Scan for the cell matching the given text and deliver its (x, y) coordinate at center. 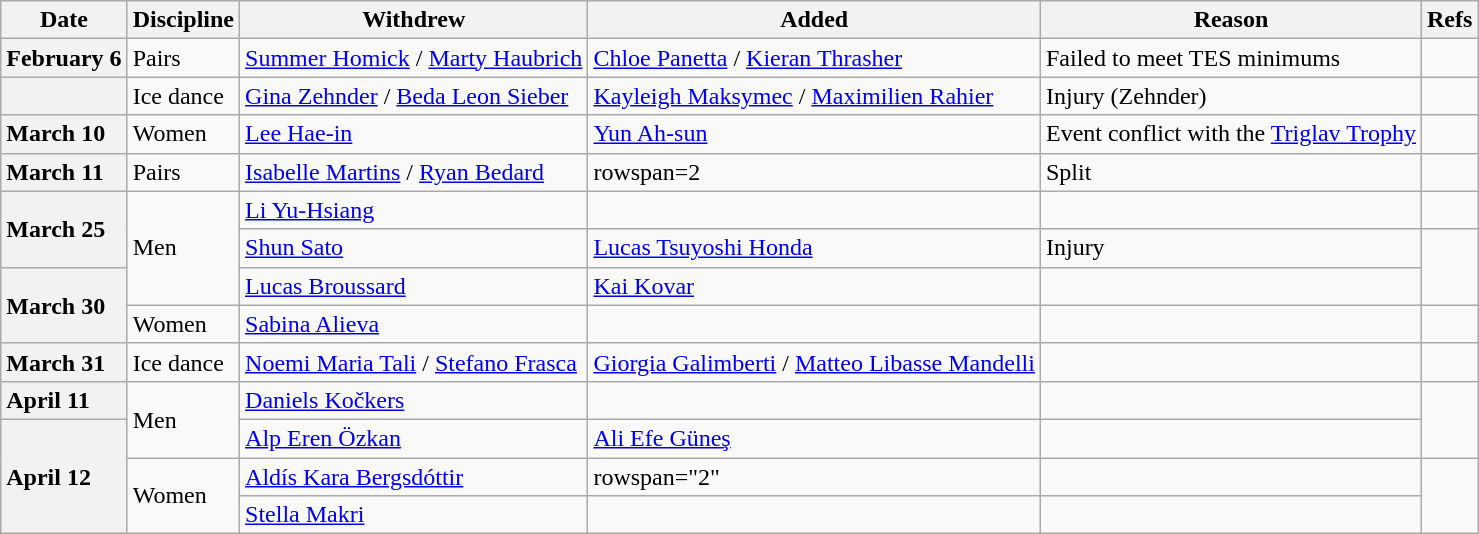
Failed to meet TES minimums (1230, 58)
Withdrew (414, 20)
Stella Makri (414, 515)
Kayleigh Maksymec / Maximilien Rahier (814, 96)
Sabina Alieva (414, 324)
March 25 (64, 229)
Noemi Maria Tali / Stefano Frasca (414, 362)
April 12 (64, 476)
rowspan="2" (814, 477)
Discipline (183, 20)
Split (1230, 172)
Shun Sato (414, 248)
Daniels Kočkers (414, 400)
March 30 (64, 305)
Injury (1230, 248)
February 6 (64, 58)
March 11 (64, 172)
Gina Zehnder / Beda Leon Sieber (414, 96)
Chloe Panetta / Kieran Thrasher (814, 58)
Added (814, 20)
Yun Ah-sun (814, 134)
Reason (1230, 20)
Injury (Zehnder) (1230, 96)
Lee Hae-in (414, 134)
April 11 (64, 400)
Kai Kovar (814, 286)
Ali Efe Güneş (814, 438)
Date (64, 20)
Summer Homick / Marty Haubrich (414, 58)
Alp Eren Özkan (414, 438)
Refs (1450, 20)
Aldís Kara Bergsdóttir (414, 477)
Giorgia Galimberti / Matteo Libasse Mandelli (814, 362)
Li Yu-Hsiang (414, 210)
Lucas Broussard (414, 286)
Event conflict with the Triglav Trophy (1230, 134)
March 10 (64, 134)
Isabelle Martins / Ryan Bedard (414, 172)
rowspan=2 (814, 172)
Lucas Tsuyoshi Honda (814, 248)
March 31 (64, 362)
